Output the [X, Y] coordinate of the center of the cell containing the given text.  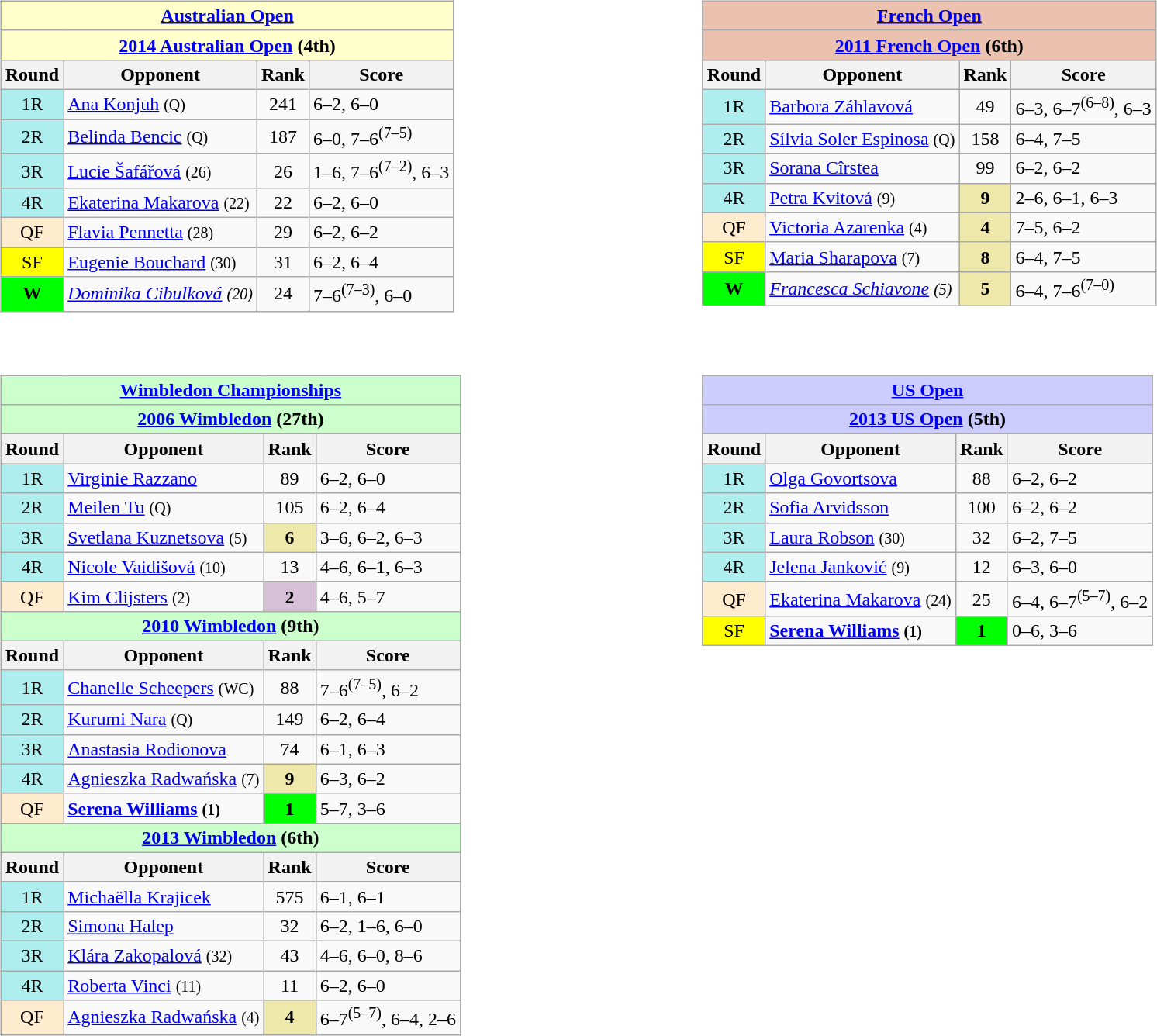
2011 French Open (6th) [929, 45]
6–0, 7–6(7–5) [381, 136]
Dominika Cibulková (20) [161, 295]
Virginie Razzano [164, 478]
13 [290, 567]
149 [290, 720]
49 [985, 107]
6–3, 6–0 [1079, 567]
6–7(5–7), 6–4, 2–6 [388, 1017]
105 [290, 508]
2013 US Open (5th) [927, 420]
Australian Open [227, 16]
Agnieszka Radwańska (7) [164, 779]
Sofia Arvidsson [861, 508]
Anastasia Rodionova [164, 749]
Ekaterina Makarova (22) [161, 203]
Victoria Azarenka (4) [862, 227]
43 [290, 956]
Belinda Bencic (Q) [161, 136]
Sorana Cîrstea [862, 168]
5–7, 3–6 [388, 808]
US Open [927, 390]
Francesca Schiavone (5) [862, 288]
100 [982, 508]
Lucie Šafářová (26) [161, 171]
Flavia Pennetta (28) [161, 233]
241 [282, 104]
11 [290, 986]
2006 Wimbledon (27th) [230, 420]
29 [282, 233]
99 [985, 168]
7–6(7–3), 6–0 [381, 295]
Barbora Záhlavová [862, 107]
31 [282, 262]
Olga Govortsova [861, 478]
2014 Australian Open (4th) [227, 45]
74 [290, 749]
6–3, 6–7(6–8), 6–3 [1083, 107]
Ekaterina Makarova (24) [861, 599]
4–6, 6–0, 8–6 [388, 956]
Wimbledon Championships [230, 390]
Svetlana Kuznetsova (5) [164, 537]
Chanelle Scheepers (WC) [164, 687]
1–6, 7–6(7–2), 6–3 [381, 171]
Sílvia Soler Espinosa (Q) [862, 139]
12 [982, 567]
Eugenie Bouchard (30) [161, 262]
Kurumi Nara (Q) [164, 720]
0–6, 3–6 [1079, 631]
Klára Zakopalová (32) [164, 956]
8 [985, 257]
French Open [929, 16]
89 [290, 478]
187 [282, 136]
24 [282, 295]
Jelena Janković (9) [861, 567]
Nicole Vaidišová (10) [164, 567]
7–5, 6–2 [1083, 227]
Simona Halep [164, 926]
2 [290, 596]
25 [982, 599]
3–6, 6–2, 6–3 [388, 537]
2–6, 6–1, 6–3 [1083, 198]
Laura Robson (30) [861, 537]
Maria Sharapova (7) [862, 257]
6–1, 6–3 [388, 749]
6–3, 6–2 [388, 779]
6 [290, 537]
Meilen Tu (Q) [164, 508]
4–6, 6–1, 6–3 [388, 567]
6–4, 7–6(7–0) [1083, 288]
7–6(7–5), 6–2 [388, 687]
6–2, 7–5 [1079, 537]
26 [282, 171]
Agnieszka Radwańska (4) [164, 1017]
2010 Wimbledon (9th) [230, 626]
6–1, 6–1 [388, 896]
6–4, 6–7(5–7), 6–2 [1079, 599]
Kim Clijsters (2) [164, 596]
22 [282, 203]
Ana Konjuh (Q) [161, 104]
Roberta Vinci (11) [164, 986]
158 [985, 139]
4–6, 5–7 [388, 596]
Michaëlla Krajicek [164, 896]
575 [290, 896]
Petra Kvitová (9) [862, 198]
6–2, 1–6, 6–0 [388, 926]
2013 Wimbledon (6th) [230, 837]
5 [985, 288]
